Extract the [x, y] coordinate from the center of the cell holding the provided text.  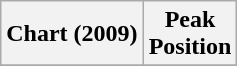
PeakPosition [190, 34]
Chart (2009) [72, 34]
